Detect which cell encompasses the target text, then output its (X, Y) center coordinate. 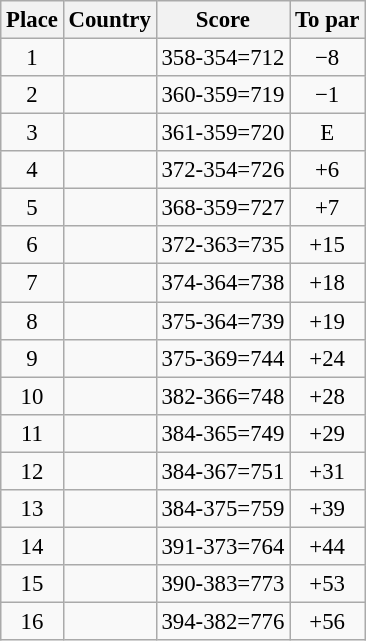
394-382=776 (223, 621)
+28 (328, 396)
5 (32, 208)
−1 (328, 95)
11 (32, 433)
7 (32, 283)
To par (328, 20)
+19 (328, 321)
2 (32, 95)
+56 (328, 621)
Country (110, 20)
13 (32, 509)
372-363=735 (223, 245)
+6 (328, 170)
Place (32, 20)
+7 (328, 208)
1 (32, 58)
+44 (328, 546)
+31 (328, 471)
9 (32, 358)
384-365=749 (223, 433)
382-366=748 (223, 396)
+53 (328, 584)
375-364=739 (223, 321)
361-359=720 (223, 133)
368-359=727 (223, 208)
358-354=712 (223, 58)
+39 (328, 509)
384-367=751 (223, 471)
+18 (328, 283)
384-375=759 (223, 509)
+15 (328, 245)
+29 (328, 433)
374-364=738 (223, 283)
8 (32, 321)
3 (32, 133)
360-359=719 (223, 95)
6 (32, 245)
Score (223, 20)
16 (32, 621)
10 (32, 396)
375-369=744 (223, 358)
E (328, 133)
372-354=726 (223, 170)
4 (32, 170)
391-373=764 (223, 546)
15 (32, 584)
−8 (328, 58)
390-383=773 (223, 584)
12 (32, 471)
14 (32, 546)
+24 (328, 358)
